Provide the (x, y) coordinate of the cell's center where the given text is located.  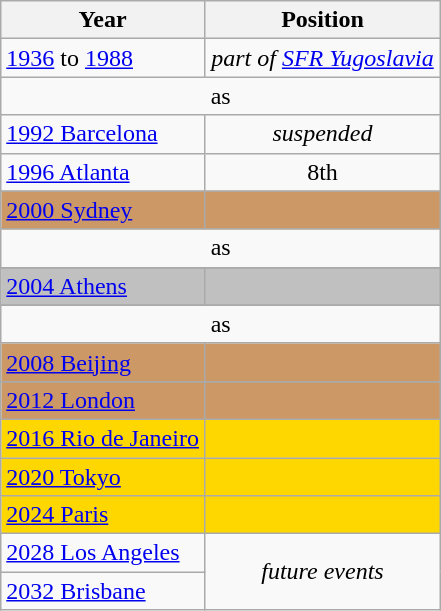
8th (322, 172)
2004 Athens (103, 286)
2032 Brisbane (103, 591)
1936 to 1988 (103, 58)
2020 Tokyo (103, 477)
2012 London (103, 400)
Position (322, 20)
future events (322, 572)
2000 Sydney (103, 210)
2008 Beijing (103, 362)
1996 Atlanta (103, 172)
1992 Barcelona (103, 134)
2024 Paris (103, 515)
2028 Los Angeles (103, 553)
part of SFR Yugoslavia (322, 58)
suspended (322, 134)
2016 Rio de Janeiro (103, 438)
Year (103, 20)
